Return the (x, y) coordinate for the center point of the cell that contains the specified text.  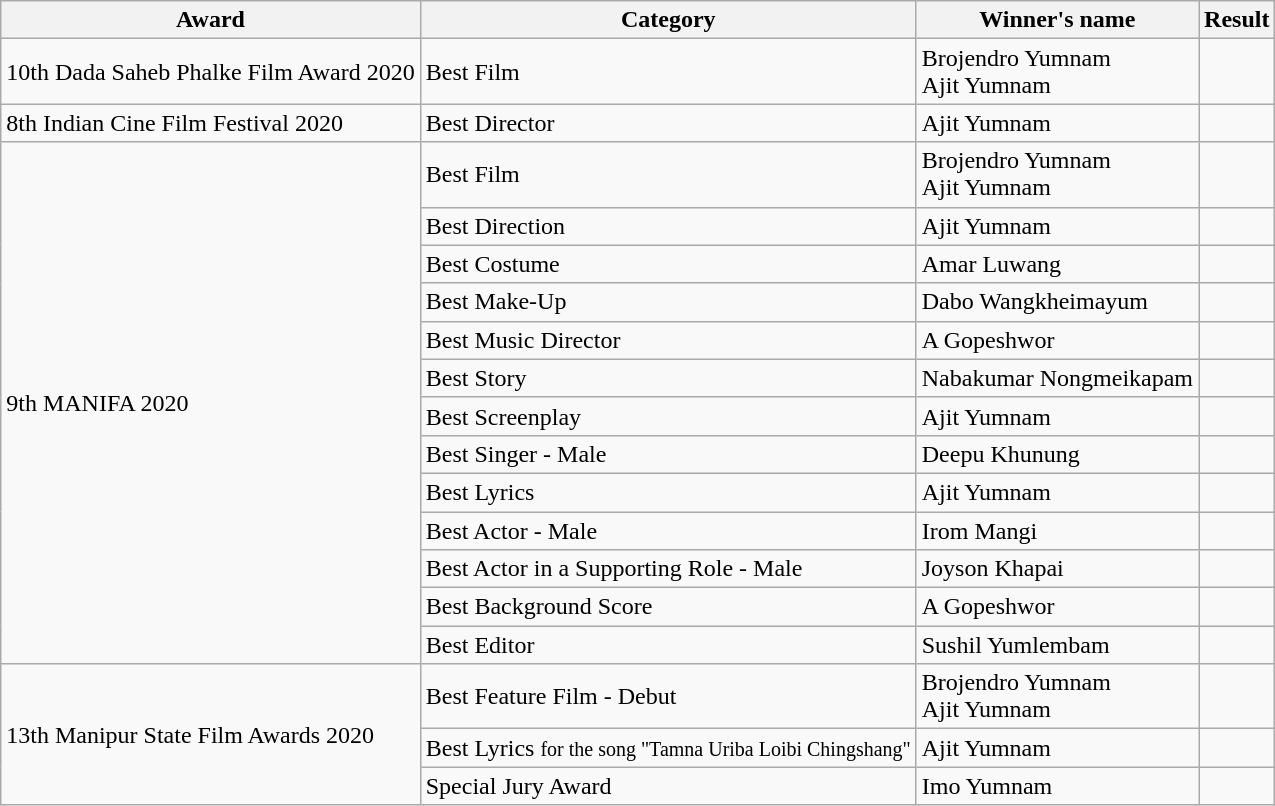
Best Singer - Male (668, 454)
Deepu Khunung (1057, 454)
Nabakumar Nongmeikapam (1057, 378)
Best Actor - Male (668, 531)
Joyson Khapai (1057, 569)
Award (210, 20)
Best Editor (668, 645)
Best Director (668, 123)
Best Lyrics for the song "Tamna Uriba Loibi Chingshang" (668, 748)
Best Screenplay (668, 416)
Best Actor in a Supporting Role - Male (668, 569)
8th Indian Cine Film Festival 2020 (210, 123)
Irom Mangi (1057, 531)
Best Background Score (668, 607)
Winner's name (1057, 20)
Dabo Wangkheimayum (1057, 302)
Best Story (668, 378)
13th Manipur State Film Awards 2020 (210, 734)
10th Dada Saheb Phalke Film Award 2020 (210, 72)
Category (668, 20)
Imo Yumnam (1057, 786)
Best Lyrics (668, 492)
Best Feature Film - Debut (668, 696)
Sushil Yumlembam (1057, 645)
Best Music Director (668, 340)
Amar Luwang (1057, 264)
Best Make-Up (668, 302)
Result (1237, 20)
9th MANIFA 2020 (210, 403)
Best Costume (668, 264)
Special Jury Award (668, 786)
Best Direction (668, 226)
